Output the [x, y] coordinate of the center of the cell containing the given text.  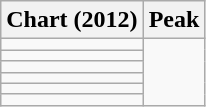
Chart (2012) [72, 20]
Peak [174, 20]
